Find where the given text appears and provide that cell's center as (X, Y) coordinate. 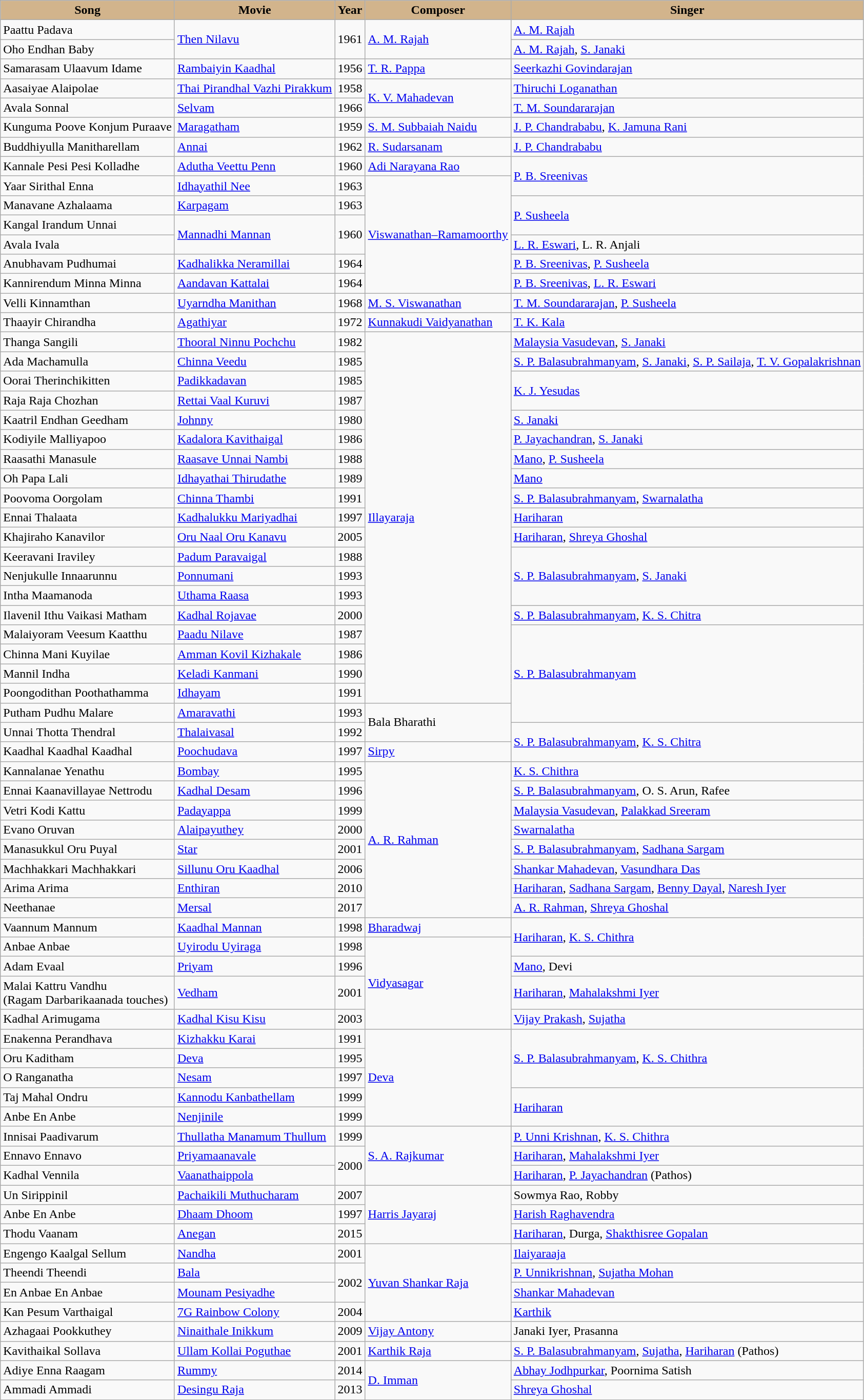
Kadhalikka Neramillai (254, 264)
Ponnumani (254, 576)
1990 (350, 674)
2002 (350, 1283)
Kaadhal Kaadhal Kaadhal (88, 752)
2004 (350, 1312)
Harris Jayaraj (438, 1214)
Enthiran (254, 888)
Putham Pudhu Malare (88, 713)
K. V. Mahadevan (438, 98)
1958 (350, 88)
Desingu Raja (254, 1390)
Maragatham (254, 127)
En Anbae En Anbae (88, 1292)
Agathiyar (254, 322)
1989 (350, 478)
Oh Papa Lali (88, 478)
Ennai Thalaata (88, 517)
Amman Kovil Kizhakale (254, 654)
Idhayam (254, 693)
Adi Narayana Rao (438, 166)
Anbae Anbae (88, 947)
Thodu Vaanam (88, 1234)
Sillunu Oru Kaadhal (254, 869)
1956 (350, 69)
2013 (350, 1390)
Machhakkari Machhakkari (88, 869)
2017 (350, 908)
Ninaithale Inikkum (254, 1331)
Vijay Prakash, Sujatha (687, 1019)
Nandha (254, 1253)
2009 (350, 1331)
P. Susheela (687, 215)
S. P. Balasubrahmanyam, Sujatha, Hariharan (Pathos) (687, 1351)
Idhayathil Nee (254, 186)
1968 (350, 303)
Mannil Indha (88, 674)
S. P. Balasubrahmanyam, S. Janaki, S. P. Sailaja, T. V. Gopalakrishnan (687, 361)
P. B. Sreenivas, L. R. Eswari (687, 283)
Idhayathai Thirudathe (254, 478)
Nesam (254, 1078)
Innisai Paadivarum (88, 1136)
Rambaiyin Kaadhal (254, 69)
Thanga Sangili (88, 342)
Swarnalatha (687, 829)
2014 (350, 1370)
Chinna Thambi (254, 498)
Unnai Thotta Thendral (88, 732)
Hariharan, Shreya Ghoshal (687, 537)
1959 (350, 127)
Aandavan Kattalai (254, 283)
Theendi Theendi (88, 1273)
Harish Raghavendra (687, 1214)
Adam Evaal (88, 966)
P. B. Sreenivas, P. Susheela (687, 264)
Mersal (254, 908)
L. R. Eswari, L. R. Anjali (687, 245)
A. R. Rahman, Shreya Ghoshal (687, 908)
Kannirendum Minna Minna (88, 283)
Kizhakku Karai (254, 1039)
Janaki Iyer, Prasanna (687, 1331)
Selvam (254, 108)
Year (350, 10)
Alaipayuthey (254, 829)
Poongodithan Poothathamma (88, 693)
Dhaam Dhoom (254, 1214)
Bala Bharathi (438, 722)
2005 (350, 537)
Mano (687, 478)
Mounam Pesiyadhe (254, 1292)
Paadu Nilave (254, 635)
Karpagam (254, 205)
Neethanae (88, 908)
Oru Naal Oru Kanavu (254, 537)
2003 (350, 1019)
Bala (254, 1273)
7G Rainbow Colony (254, 1312)
Kan Pesum Varthaigal (88, 1312)
Priyam (254, 966)
S. P. Balasubrahmanyam, Swarnalatha (687, 498)
Vidyasagar (438, 983)
Padum Paravaigal (254, 556)
Adiye Enna Raagam (88, 1370)
Ada Machamulla (88, 361)
T. M. Soundararajan, P. Susheela (687, 303)
Kunguma Poove Konjum Puraave (88, 127)
Kadhalukku Mariyadhai (254, 517)
Keeravani Iraviley (88, 556)
Oorai Therinchikitten (88, 381)
Oru Kaditham (88, 1058)
Hariharan, Sadhana Sargam, Benny Dayal, Naresh Iyer (687, 888)
Chinna Mani Kuyilae (88, 654)
Rettai Vaal Kuruvi (254, 400)
Evano Oruvan (88, 829)
Kadhal Arimugama (88, 1019)
Seerkazhi Govindarajan (687, 69)
Avala Sonnal (88, 108)
Kannalanae Yenathu (88, 771)
Sowmya Rao, Robby (687, 1195)
Song (88, 10)
Kadalora Kavithaigal (254, 439)
Mano, Devi (687, 966)
1972 (350, 322)
Un Sirippinil (88, 1195)
J. P. Chandrababu, K. Jamuna Rani (687, 127)
Annai (254, 147)
Raasathi Manasule (88, 459)
T. K. Kala (687, 322)
P. Unnikrishnan, Sujatha Mohan (687, 1273)
Poovoma Oorgolam (88, 498)
Shreya Ghoshal (687, 1390)
A. M. Rajah, S. Janaki (687, 49)
Adutha Veettu Penn (254, 166)
Thullatha Manamum Thullum (254, 1136)
Manasukkul Oru Puyal (88, 849)
Karthik Raja (438, 1351)
Hariharan, Durga, Shakthisree Gopalan (687, 1234)
Ullam Kollai Poguthae (254, 1351)
1980 (350, 420)
Then Nilavu (254, 39)
Vaannum Mannum (88, 927)
Oho Endhan Baby (88, 49)
1992 (350, 732)
Nenjukulle Innaarunnu (88, 576)
Kadhal Kisu Kisu (254, 1019)
Padikkadavan (254, 381)
S. A. Rajkumar (438, 1155)
Yaar Sirithal Enna (88, 186)
Malai Kattru Vandhu(Ragam Darbarikaanada touches) (88, 992)
Uyarndha Manithan (254, 303)
S. M. Subbaiah Naidu (438, 127)
Anubhavam Pudhumai (88, 264)
T. R. Pappa (438, 69)
2015 (350, 1234)
Chinna Veedu (254, 361)
Poochudava (254, 752)
Illayaraja (438, 518)
1982 (350, 342)
Arima Arima (88, 888)
Viswanathan–Ramamoorthy (438, 234)
Paattu Padava (88, 30)
Hariharan, P. Jayachandran (Pathos) (687, 1175)
A. R. Rahman (438, 839)
M. S. Viswanathan (438, 303)
Raasave Unnai Nambi (254, 459)
Kaadhal Mannan (254, 927)
R. Sudarsanam (438, 147)
Kannodu Kanbathellam (254, 1097)
Amaravathi (254, 713)
Composer (438, 10)
Hariharan, K. S. Chithra (687, 937)
Kadhal Vennila (88, 1175)
Enakenna Perandhava (88, 1039)
Thai Pirandhal Vazhi Pirakkum (254, 88)
Ammadi Ammadi (88, 1390)
Shankar Mahadevan, Vasundhara Das (687, 869)
1962 (350, 147)
Raja Raja Chozhan (88, 400)
Kavithaikal Sollava (88, 1351)
Khajiraho Kanavilor (88, 537)
Avala Ivala (88, 245)
Bharadwaj (438, 927)
Malaiyoram Veesum Kaatthu (88, 635)
Kadhal Desam (254, 790)
Kunnakudi Vaidyanathan (438, 322)
Thooral Ninnu Pochchu (254, 342)
Velli Kinnamthan (88, 303)
Ilavenil Ithu Vaikasi Matham (88, 615)
Manavane Azhalaama (88, 205)
Kadhal Rojavae (254, 615)
2007 (350, 1195)
S. P. Balasubrahmanyam (687, 674)
Thaayir Chirandha (88, 322)
Thiruchi Loganathan (687, 88)
Kodiyile Malliyapoo (88, 439)
Movie (254, 10)
1966 (350, 108)
S. P. Balasubrahmanyam, S. Janaki (687, 576)
Priyamaanavale (254, 1155)
Star (254, 849)
S. P. Balasubrahmanyam, Sadhana Sargam (687, 849)
Malaysia Vasudevan, S. Janaki (687, 342)
K. S. Chithra (687, 771)
Yuvan Shankar Raja (438, 1283)
Taj Mahal Ondru (88, 1097)
K. J. Yesudas (687, 391)
Abhay Jodhpurkar, Poornima Satish (687, 1370)
Anegan (254, 1234)
Vetri Kodi Kattu (88, 810)
Shankar Mahadevan (687, 1292)
T. M. Soundararajan (687, 108)
O Ranganatha (88, 1078)
Aasaiyae Alaipolae (88, 88)
P. B. Sreenivas (687, 176)
Uthama Raasa (254, 596)
Samarasam Ulaavum Idame (88, 69)
Rummy (254, 1370)
Singer (687, 10)
S. P. Balasubrahmanyam, O. S. Arun, Rafee (687, 790)
Kannale Pesi Pesi Kolladhe (88, 166)
Mannadhi Mannan (254, 234)
Malaysia Vasudevan, Palakkad Sreeram (687, 810)
Vaanathaippola (254, 1175)
P. Unni Krishnan, K. S. Chithra (687, 1136)
Ennavo Ennavo (88, 1155)
Bombay (254, 771)
2010 (350, 888)
Thalaivasal (254, 732)
Vedham (254, 992)
S. Janaki (687, 420)
Karthik (687, 1312)
Azhagaai Pookkuthey (88, 1331)
P. Jayachandran, S. Janaki (687, 439)
Vijay Antony (438, 1331)
Johnny (254, 420)
Ilaiyaraaja (687, 1253)
J. P. Chandrababu (687, 147)
Buddhiyulla Manitharellam (88, 147)
Nenjinile (254, 1117)
Intha Maamanoda (88, 596)
Ennai Kaanavillayae Nettrodu (88, 790)
D. Imman (438, 1380)
Mano, P. Susheela (687, 459)
Kangal Irandum Unnai (88, 225)
Padayappa (254, 810)
1961 (350, 39)
Kaatril Endhan Geedham (88, 420)
S. P. Balasubrahmanyam, K. S. Chithra (687, 1058)
Uyirodu Uyiraga (254, 947)
Engengo Kaalgal Sellum (88, 1253)
Pachaikili Muthucharam (254, 1195)
Sirpy (438, 752)
Keladi Kanmani (254, 674)
2006 (350, 869)
